From the cell containing the given text, extract its center point as [x, y] coordinate. 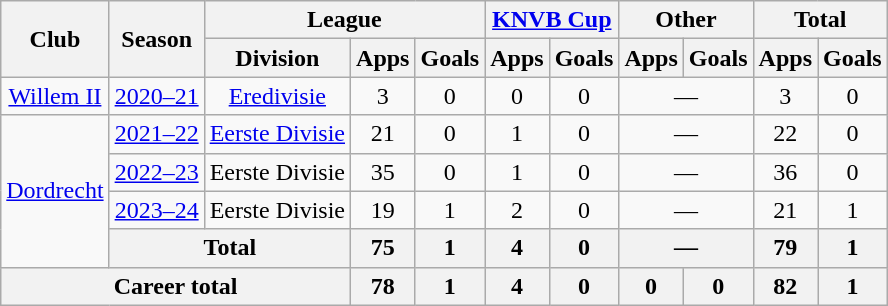
Other [686, 20]
2022–23 [156, 172]
Eredivisie [277, 96]
36 [785, 172]
22 [785, 134]
Season [156, 39]
35 [383, 172]
Career total [176, 286]
League [344, 20]
2021–22 [156, 134]
2020–21 [156, 96]
75 [383, 248]
78 [383, 286]
Willem II [55, 96]
2023–24 [156, 210]
82 [785, 286]
Division [277, 58]
79 [785, 248]
Club [55, 39]
Dordrecht [55, 191]
19 [383, 210]
KNVB Cup [552, 20]
2 [517, 210]
